Determine the [X, Y] coordinate at the center of the cell enclosing the given text.  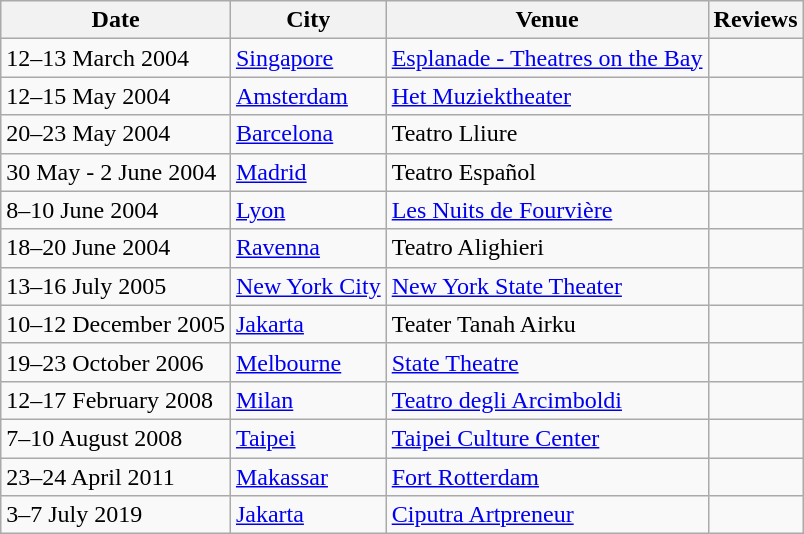
Taipei [308, 438]
Venue [547, 20]
Amsterdam [308, 96]
19–23 October 2006 [116, 362]
3–7 July 2019 [116, 515]
New York City [308, 286]
13–16 July 2005 [116, 286]
20–23 May 2004 [116, 134]
State Theatre [547, 362]
12–17 February 2008 [116, 400]
Madrid [308, 172]
Fort Rotterdam [547, 477]
12–15 May 2004 [116, 96]
Teater Tanah Airku [547, 324]
Reviews [756, 20]
Teatro Español [547, 172]
Makassar [308, 477]
Ciputra Artpreneur [547, 515]
Les Nuits de Fourvière [547, 210]
Barcelona [308, 134]
12–13 March 2004 [116, 58]
Teatro Lliure [547, 134]
8–10 June 2004 [116, 210]
Lyon [308, 210]
Teatro Alighieri [547, 248]
Esplanade - Theatres on the Bay [547, 58]
Ravenna [308, 248]
New York State Theater [547, 286]
18–20 June 2004 [116, 248]
Taipei Culture Center [547, 438]
30 May - 2 June 2004 [116, 172]
Date [116, 20]
23–24 April 2011 [116, 477]
10–12 December 2005 [116, 324]
Singapore [308, 58]
7–10 August 2008 [116, 438]
Het Muziektheater [547, 96]
Melbourne [308, 362]
Milan [308, 400]
City [308, 20]
Teatro degli Arcimboldi [547, 400]
